Pinpoint the cell where the given text exists, returning its (x, y) midpoint coordinate. 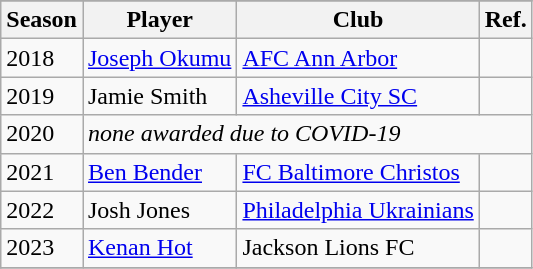
2022 (42, 210)
Joseph Okumu (159, 58)
2021 (42, 172)
Player (159, 20)
2018 (42, 58)
Ben Bender (159, 172)
Jamie Smith (159, 96)
FC Baltimore Christos (358, 172)
2020 (42, 134)
Asheville City SC (358, 96)
2023 (42, 248)
Josh Jones (159, 210)
AFC Ann Arbor (358, 58)
Club (358, 20)
Kenan Hot (159, 248)
Philadelphia Ukrainians (358, 210)
2019 (42, 96)
Season (42, 20)
Ref. (506, 20)
Jackson Lions FC (358, 248)
none awarded due to COVID-19 (307, 134)
